Output the [X, Y] coordinate of the center of the cell containing the given text.  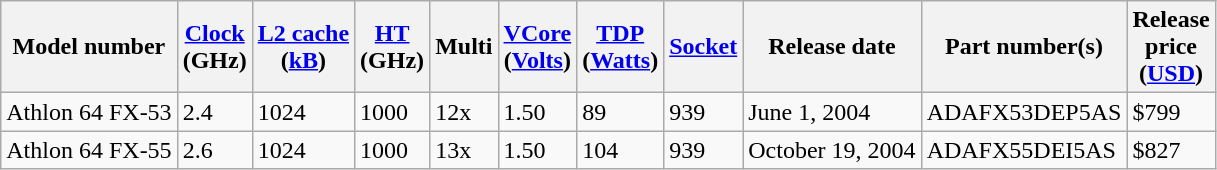
89 [620, 112]
ADAFX55DEI5AS [1024, 150]
ADAFX53DEP5AS [1024, 112]
June 1, 2004 [832, 112]
October 19, 2004 [832, 150]
Multi [464, 47]
Athlon 64 FX-53 [89, 112]
L2 cache(kB) [303, 47]
Clock(GHz) [214, 47]
Model number [89, 47]
Athlon 64 FX-55 [89, 150]
104 [620, 150]
$799 [1171, 112]
Socket [704, 47]
VCore(Volts) [538, 47]
13x [464, 150]
Part number(s) [1024, 47]
2.6 [214, 150]
2.4 [214, 112]
Release date [832, 47]
Releaseprice(USD) [1171, 47]
TDP(Watts) [620, 47]
HT(GHz) [392, 47]
12x [464, 112]
$827 [1171, 150]
